Determine the (x, y) coordinate at the center of the cell enclosing the given text.  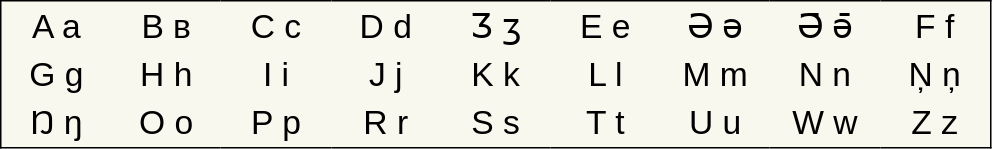
H h (166, 75)
O o (166, 124)
W w (825, 124)
U u (715, 124)
Ņ ņ (936, 75)
D d (386, 26)
L l (605, 75)
B в (166, 26)
P p (276, 124)
Ә̄ ә̄ (825, 26)
I i (276, 75)
S s (496, 124)
R r (386, 124)
Ŋ ŋ (56, 124)
Ӡ ӡ (496, 26)
K k (496, 75)
C c (276, 26)
T t (605, 124)
Z z (936, 124)
M m (715, 75)
J j (386, 75)
A a (56, 26)
N n (825, 75)
Ә ә (715, 26)
E e (605, 26)
F f (936, 26)
G g (56, 75)
